Locate the cell with the specified text and output its [X, Y] center coordinate. 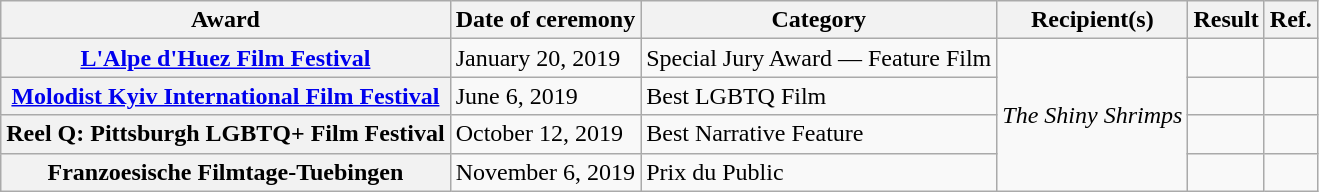
L'Alpe d'Huez Film Festival [226, 58]
Prix du Public [819, 172]
Best LGBTQ Film [819, 96]
November 6, 2019 [546, 172]
Franzoesische Filmtage-Tuebingen [226, 172]
January 20, 2019 [546, 58]
Reel Q: Pittsburgh LGBTQ+ Film Festival [226, 134]
Molodist Kyiv International Film Festival [226, 96]
June 6, 2019 [546, 96]
Best Narrative Feature [819, 134]
Date of ceremony [546, 20]
October 12, 2019 [546, 134]
Award [226, 20]
Ref. [1290, 20]
Category [819, 20]
Recipient(s) [1092, 20]
Special Jury Award — Feature Film [819, 58]
Result [1226, 20]
The Shiny Shrimps [1092, 115]
